Scan for the cell matching the given text and deliver its [x, y] coordinate at center. 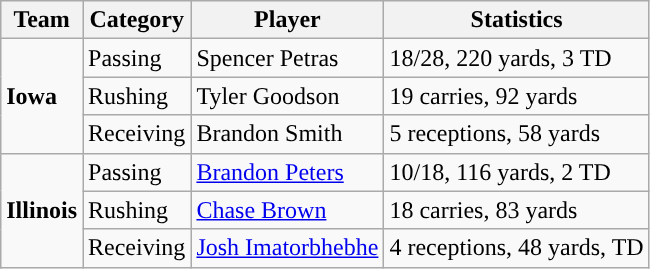
4 receptions, 48 yards, TD [516, 248]
Player [288, 20]
Category [137, 20]
Chase Brown [288, 210]
Josh Imatorbhebhe [288, 248]
18 carries, 83 yards [516, 210]
Statistics [516, 20]
Brandon Smith [288, 134]
Spencer Petras [288, 58]
Iowa [42, 96]
5 receptions, 58 yards [516, 134]
Brandon Peters [288, 172]
10/18, 116 yards, 2 TD [516, 172]
18/28, 220 yards, 3 TD [516, 58]
Tyler Goodson [288, 96]
19 carries, 92 yards [516, 96]
Team [42, 20]
Illinois [42, 210]
